Identify which cell holds the provided text, then report its [X, Y] central coordinate. 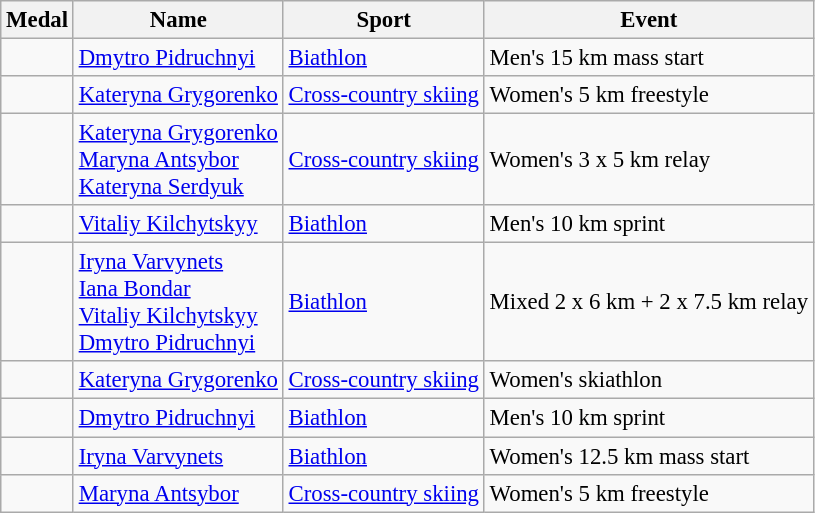
Kateryna GrygorenkoMaryna AntsyborKateryna Serdyuk [178, 160]
Medal [38, 20]
Women's 12.5 km mass start [648, 456]
Women's 3 x 5 km relay [648, 160]
Sport [384, 20]
Men's 15 km mass start [648, 58]
Iryna VarvynetsIana BondarVitaliy KilchytskyyDmytro Pidruchnyi [178, 302]
Maryna Antsybor [178, 493]
Iryna Varvynets [178, 456]
Women's skiathlon [648, 381]
Vitaliy Kilchytskyy [178, 224]
Mixed 2 x 6 km + 2 x 7.5 km relay [648, 302]
Name [178, 20]
Event [648, 20]
